Return the (x, y) coordinate for the center point of the cell that contains the specified text.  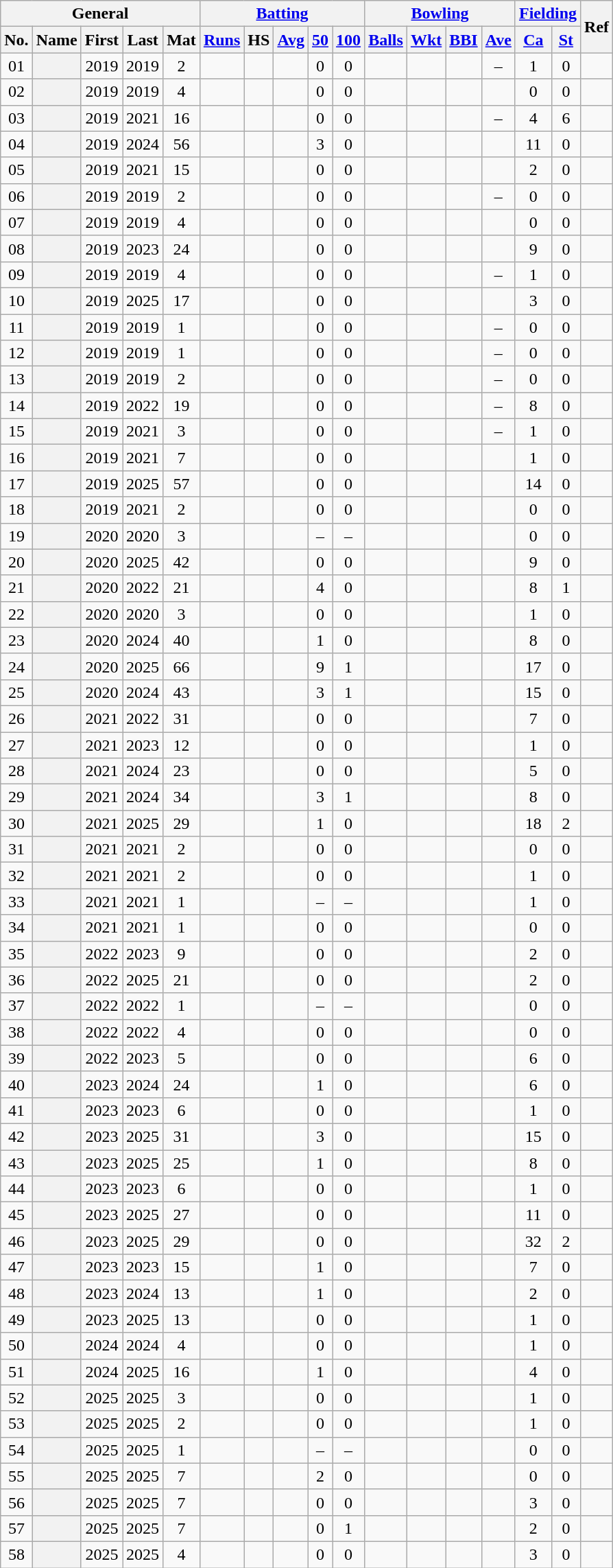
Last (143, 40)
46 (16, 1241)
41 (16, 1110)
35 (16, 954)
47 (16, 1267)
20 (16, 562)
49 (16, 1320)
Batting (282, 14)
38 (16, 1032)
01 (16, 66)
07 (16, 222)
HS (259, 40)
10 (16, 301)
Name (56, 40)
48 (16, 1294)
02 (16, 92)
54 (16, 1450)
St (566, 40)
First (101, 40)
Ca (533, 40)
44 (16, 1189)
45 (16, 1215)
100 (348, 40)
Fielding (547, 14)
39 (16, 1058)
05 (16, 170)
Avg (291, 40)
30 (16, 823)
Runs (221, 40)
53 (16, 1424)
General (100, 14)
Wkt (426, 40)
03 (16, 118)
55 (16, 1476)
Balls (386, 40)
08 (16, 248)
52 (16, 1398)
No. (16, 40)
28 (16, 771)
36 (16, 980)
Ave (498, 40)
58 (16, 1554)
09 (16, 274)
22 (16, 614)
26 (16, 718)
BBI (464, 40)
Bowling (440, 14)
04 (16, 144)
66 (182, 666)
06 (16, 196)
37 (16, 1006)
Mat (182, 40)
33 (16, 902)
Ref (597, 27)
51 (16, 1372)
